Return [X, Y] of the center of cell containing provided text 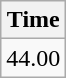
44.00 [34, 58]
Time [34, 20]
